Locate the cell with the specified text and output its [X, Y] center coordinate. 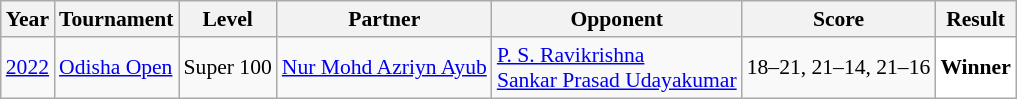
Year [28, 19]
Winner [976, 68]
Level [228, 19]
18–21, 21–14, 21–16 [839, 68]
2022 [28, 68]
Partner [384, 19]
Opponent [617, 19]
Super 100 [228, 68]
Tournament [116, 19]
Odisha Open [116, 68]
Result [976, 19]
P. S. Ravikrishna Sankar Prasad Udayakumar [617, 68]
Score [839, 19]
Nur Mohd Azriyn Ayub [384, 68]
